Locate the cell with the specified text and output its [X, Y] center coordinate. 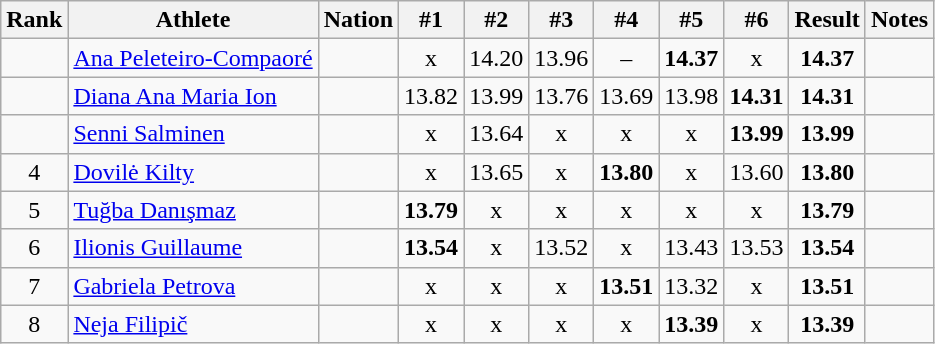
#3 [562, 20]
13.82 [432, 96]
Result [827, 20]
13.43 [692, 248]
Rank [34, 20]
#4 [626, 20]
6 [34, 248]
Tuğba Danışmaz [193, 210]
#2 [496, 20]
13.53 [756, 248]
Nation [358, 20]
13.96 [562, 58]
#6 [756, 20]
#1 [432, 20]
Ilionis Guillaume [193, 248]
Neja Filipič [193, 324]
14.20 [496, 58]
Senni Salminen [193, 134]
Ana Peleteiro-Compaoré [193, 58]
13.64 [496, 134]
4 [34, 172]
13.52 [562, 248]
Gabriela Petrova [193, 286]
8 [34, 324]
7 [34, 286]
13.98 [692, 96]
Notes [899, 20]
Athlete [193, 20]
Dovilė Kilty [193, 172]
5 [34, 210]
Diana Ana Maria Ion [193, 96]
13.60 [756, 172]
13.69 [626, 96]
13.76 [562, 96]
13.65 [496, 172]
– [626, 58]
#5 [692, 20]
13.32 [692, 286]
